Output the [X, Y] coordinate of the center of the cell containing the given text.  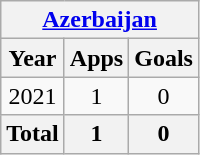
Total [33, 134]
Azerbaijan [100, 20]
Goals [164, 58]
2021 [33, 96]
Apps [96, 58]
Year [33, 58]
